Return the [x, y] coordinate for the center point of the cell that contains the specified text.  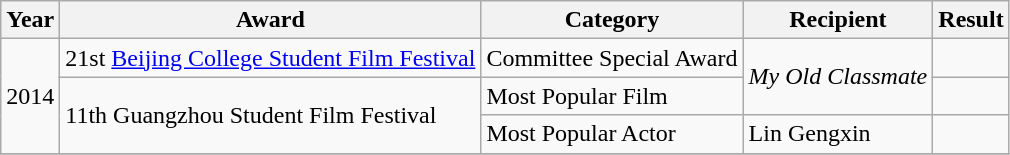
Result [971, 20]
Category [612, 20]
My Old Classmate [838, 77]
21st Beijing College Student Film Festival [270, 58]
11th Guangzhou Student Film Festival [270, 115]
Award [270, 20]
Committee Special Award [612, 58]
Lin Gengxin [838, 134]
Most Popular Film [612, 96]
Year [30, 20]
2014 [30, 96]
Recipient [838, 20]
Most Popular Actor [612, 134]
